Search for the cell housing the specified text and yield its (x, y) center coordinate. 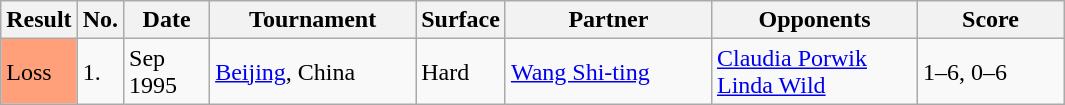
Surface (461, 20)
Date (167, 20)
Partner (608, 20)
Score (991, 20)
1–6, 0–6 (991, 72)
Hard (461, 72)
Wang Shi-ting (608, 72)
1. (100, 72)
Sep 1995 (167, 72)
Tournament (313, 20)
Opponents (814, 20)
Claudia Porwik Linda Wild (814, 72)
Result (39, 20)
Beijing, China (313, 72)
No. (100, 20)
Loss (39, 72)
